For the text-containing cell, return its midpoint in [x, y] coordinate format. 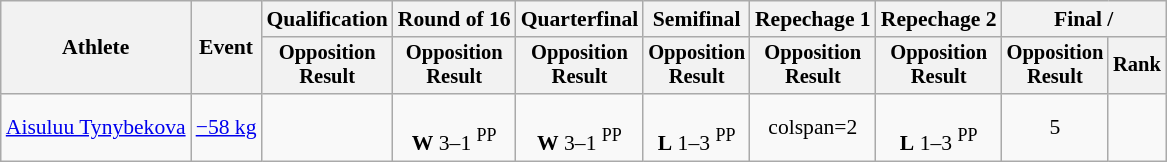
Final / [1084, 19]
Semifinal [696, 19]
5 [1056, 128]
Event [226, 48]
Repechage 2 [939, 19]
Repechage 1 [813, 19]
Aisuluu Tynybekova [96, 128]
Round of 16 [454, 19]
colspan=2 [813, 128]
Rank [1137, 66]
Athlete [96, 48]
Qualification [328, 19]
Quarterfinal [580, 19]
−58 kg [226, 128]
